For the text-containing cell, return its midpoint in (X, Y) coordinate format. 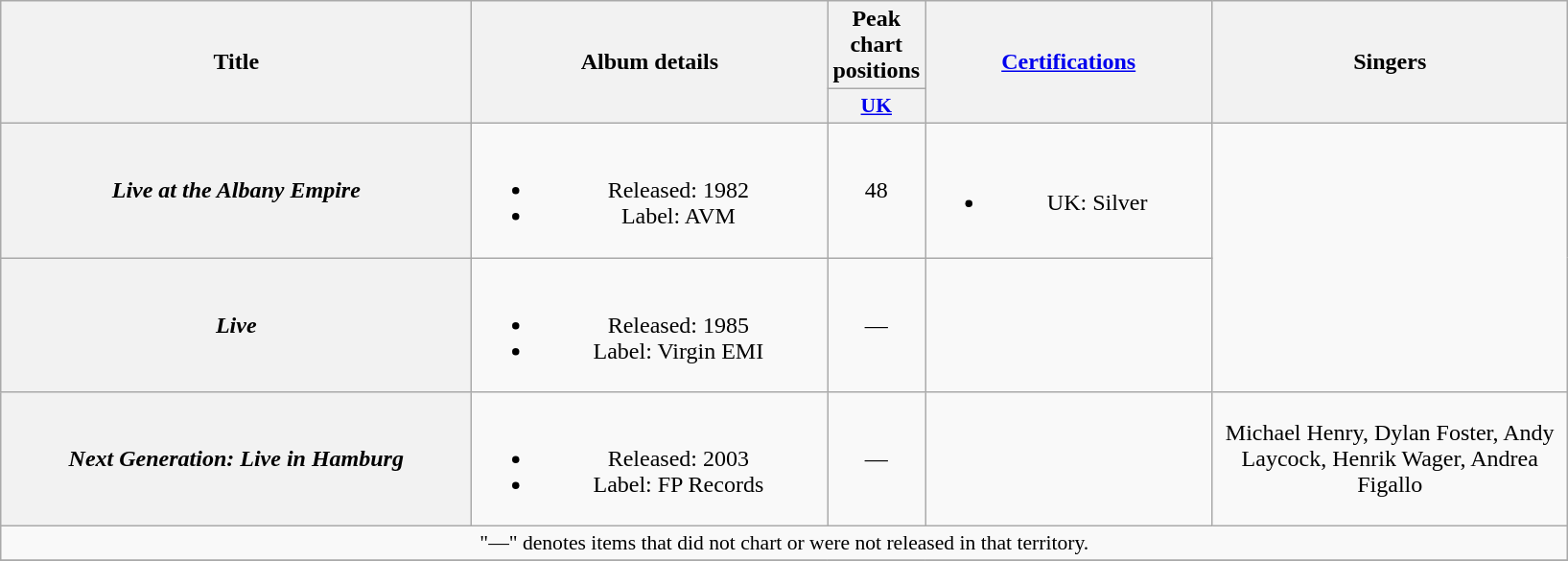
48 (877, 190)
Live (236, 324)
Live at the Albany Empire (236, 190)
Released: 2003Label: FP Records (650, 459)
Album details (650, 62)
Certifications (1068, 62)
UK (877, 106)
Peak chart positions (877, 45)
Released: 1982Label: AVM (650, 190)
Michael Henry, Dylan Foster, Andy Laycock, Henrik Wager, Andrea Figallo (1391, 459)
UK: Silver (1068, 190)
Released: 1985Label: Virgin EMI (650, 324)
Next Generation: Live in Hamburg (236, 459)
Title (236, 62)
"—" denotes items that did not chart or were not released in that territory. (784, 544)
Singers (1391, 62)
